Find where the given text appears and provide that cell's center as (x, y) coordinate. 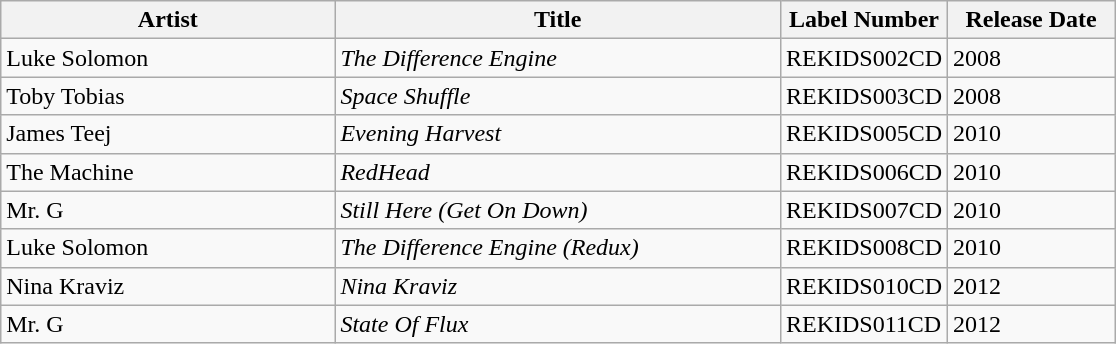
REKIDS011CD (864, 324)
Evening Harvest (558, 134)
The Difference Engine (Redux) (558, 248)
REKIDS010CD (864, 286)
Title (558, 20)
Still Here (Get On Down) (558, 210)
REKIDS005CD (864, 134)
REKIDS006CD (864, 172)
Release Date (1032, 20)
RedHead (558, 172)
James Teej (168, 134)
REKIDS002CD (864, 58)
REKIDS003CD (864, 96)
Artist (168, 20)
Toby Tobias (168, 96)
REKIDS008CD (864, 248)
The Machine (168, 172)
REKIDS007CD (864, 210)
The Difference Engine (558, 58)
State Of Flux (558, 324)
Space Shuffle (558, 96)
Label Number (864, 20)
